Capture the cell that displays the provided text and extract its (x, y) central coordinate. 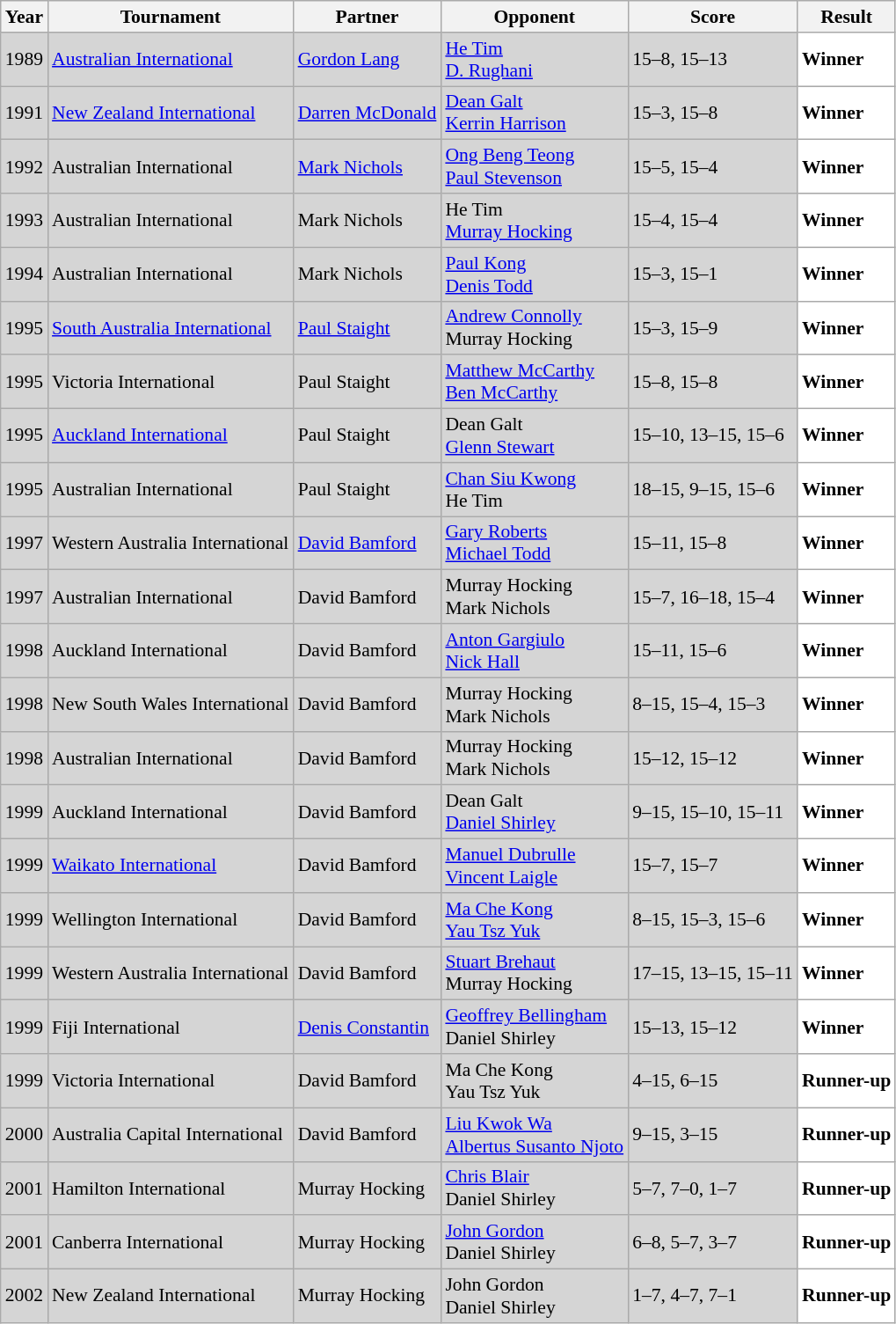
18–15, 9–15, 15–6 (712, 489)
9–15, 15–10, 15–11 (712, 813)
Result (846, 17)
Wellington International (171, 920)
15–12, 15–12 (712, 758)
15–11, 15–6 (712, 651)
Ong Beng Teong Paul Stevenson (535, 167)
8–15, 15–3, 15–6 (712, 920)
1991 (25, 113)
Liu Kwok Wa Albertus Susanto Njoto (535, 1135)
15–10, 13–15, 15–6 (712, 436)
15–7, 16–18, 15–4 (712, 596)
6–8, 5–7, 3–7 (712, 1242)
15–13, 15–12 (712, 1028)
1989 (25, 60)
Opponent (535, 17)
Paul Kong Denis Todd (535, 274)
1–7, 4–7, 7–1 (712, 1297)
15–8, 15–13 (712, 60)
15–4, 15–4 (712, 220)
Dean Galt Daniel Shirley (535, 813)
He Tim Murray Hocking (535, 220)
4–15, 6–15 (712, 1080)
Dean Galt Kerrin Harrison (535, 113)
17–15, 13–15, 15–11 (712, 973)
15–5, 15–4 (712, 167)
Gary Roberts Michael Todd (535, 544)
Canberra International (171, 1242)
Gordon Lang (368, 60)
8–15, 15–4, 15–3 (712, 704)
Chris Blair Daniel Shirley (535, 1188)
15–8, 15–8 (712, 382)
Fiji International (171, 1028)
New South Wales International (171, 704)
South Australia International (171, 327)
15–3, 15–8 (712, 113)
Geoffrey Bellingham Daniel Shirley (535, 1028)
Score (712, 17)
15–3, 15–1 (712, 274)
Matthew McCarthy Ben McCarthy (535, 382)
Anton Gargiulo Nick Hall (535, 651)
Year (25, 17)
Dean Galt Glenn Stewart (535, 436)
Chan Siu Kwong He Tim (535, 489)
2000 (25, 1135)
Stuart Brehaut Murray Hocking (535, 973)
He Tim D. Rughani (535, 60)
15–7, 15–7 (712, 866)
Waikato International (171, 866)
1992 (25, 167)
9–15, 3–15 (712, 1135)
2002 (25, 1297)
Darren McDonald (368, 113)
Partner (368, 17)
Tournament (171, 17)
Hamilton International (171, 1188)
Denis Constantin (368, 1028)
Manuel Dubrulle Vincent Laigle (535, 866)
5–7, 7–0, 1–7 (712, 1188)
1994 (25, 274)
15–3, 15–9 (712, 327)
Andrew Connolly Murray Hocking (535, 327)
Australia Capital International (171, 1135)
15–11, 15–8 (712, 544)
1993 (25, 220)
